Search for the cell housing the specified text and yield its (x, y) center coordinate. 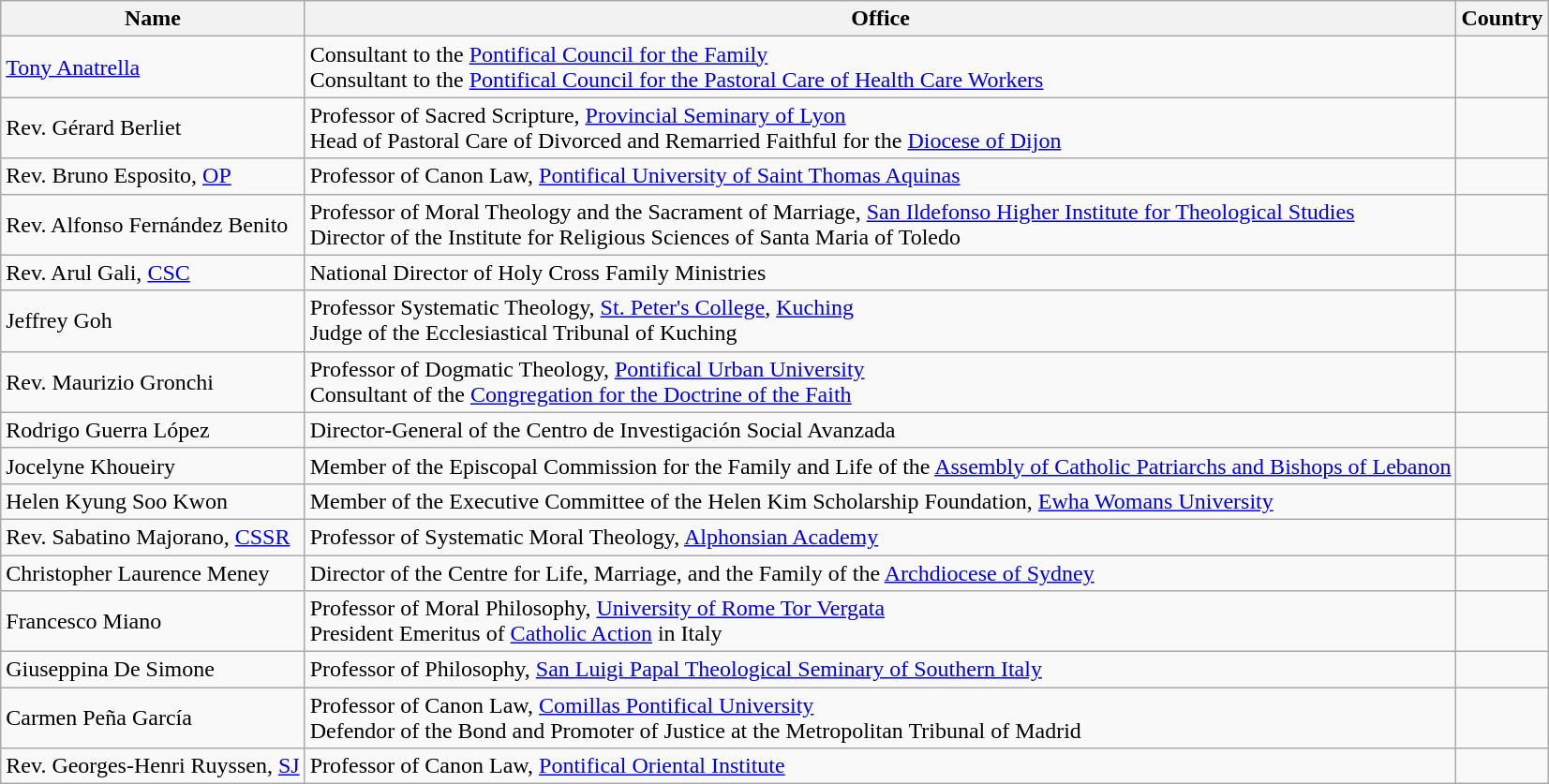
Rev. Georges-Henri Ruyssen, SJ (153, 766)
Rev. Bruno Esposito, OP (153, 176)
Name (153, 19)
Professor of Philosophy, San Luigi Papal Theological Seminary of Southern Italy (881, 670)
Rev. Alfonso Fernández Benito (153, 225)
Christopher Laurence Meney (153, 572)
Rodrigo Guerra López (153, 430)
Tony Anatrella (153, 67)
Country (1502, 19)
Consultant to the Pontifical Council for the FamilyConsultant to the Pontifical Council for the Pastoral Care of Health Care Workers (881, 67)
Rev. Maurizio Gronchi (153, 382)
Professor of Dogmatic Theology, Pontifical Urban UniversityConsultant of the Congregation for the Doctrine of the Faith (881, 382)
Member of the Executive Committee of the Helen Kim Scholarship Foundation, Ewha Womans University (881, 501)
Professor of Canon Law, Pontifical University of Saint Thomas Aquinas (881, 176)
Professor of Canon Law, Comillas Pontifical UniversityDefendor of the Bond and Promoter of Justice at the Metropolitan Tribunal of Madrid (881, 717)
Professor of Sacred Scripture, Provincial Seminary of LyonHead of Pastoral Care of Divorced and Remarried Faithful for the Diocese of Dijon (881, 127)
Francesco Miano (153, 622)
Professor of Canon Law, Pontifical Oriental Institute (881, 766)
Jocelyne Khoueiry (153, 466)
Rev. Gérard Berliet (153, 127)
Rev. Arul Gali, CSC (153, 273)
Professor of Systematic Moral Theology, Alphonsian Academy (881, 537)
Jeffrey Goh (153, 320)
Helen Kyung Soo Kwon (153, 501)
Director of the Centre for Life, Marriage, and the Family of the Archdiocese of Sydney (881, 572)
Member of the Episcopal Commission for the Family and Life of the Assembly of Catholic Patriarchs and Bishops of Lebanon (881, 466)
Rev. Sabatino Majorano, CSSR (153, 537)
Professor Systematic Theology, St. Peter's College, KuchingJudge of the Ecclesiastical Tribunal of Kuching (881, 320)
Carmen Peña García (153, 717)
Director-General of the Centro de Investigación Social Avanzada (881, 430)
National Director of Holy Cross Family Ministries (881, 273)
Office (881, 19)
Professor of Moral Philosophy, University of Rome Tor VergataPresident Emeritus of Catholic Action in Italy (881, 622)
Giuseppina De Simone (153, 670)
